Determine the [X, Y] coordinate at the center of the cell enclosing the given text.  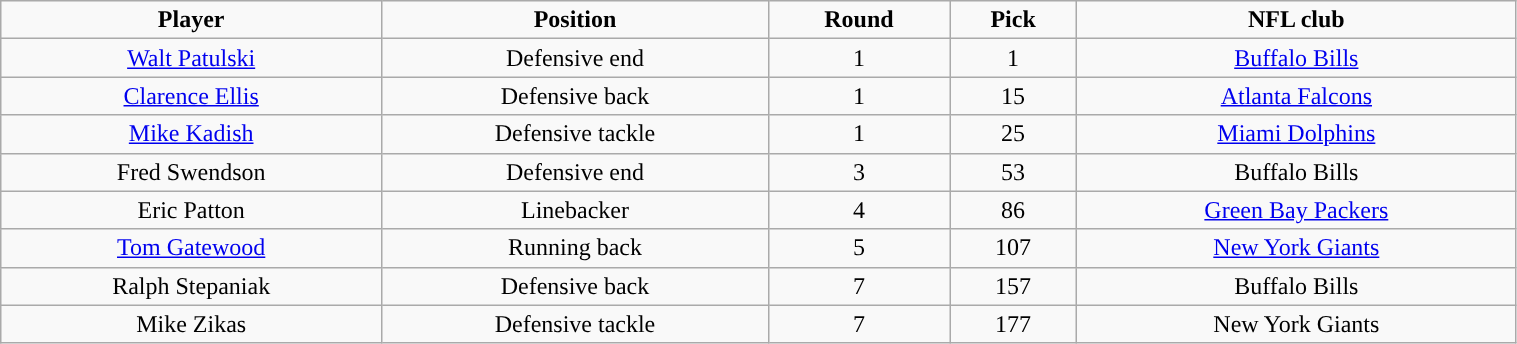
5 [858, 248]
Player [192, 20]
Green Bay Packers [1296, 210]
NFL club [1296, 20]
3 [858, 172]
Running back [576, 248]
Mike Zikas [192, 324]
Ralph Stepaniak [192, 286]
Clarence Ellis [192, 96]
157 [1014, 286]
107 [1014, 248]
Mike Kadish [192, 134]
Walt Patulski [192, 58]
Position [576, 20]
177 [1014, 324]
Fred Swendson [192, 172]
Round [858, 20]
Tom Gatewood [192, 248]
25 [1014, 134]
Linebacker [576, 210]
Miami Dolphins [1296, 134]
Eric Patton [192, 210]
4 [858, 210]
15 [1014, 96]
Atlanta Falcons [1296, 96]
Pick [1014, 20]
53 [1014, 172]
86 [1014, 210]
